Provide the [x, y] coordinate of the cell's center where the given text is located.  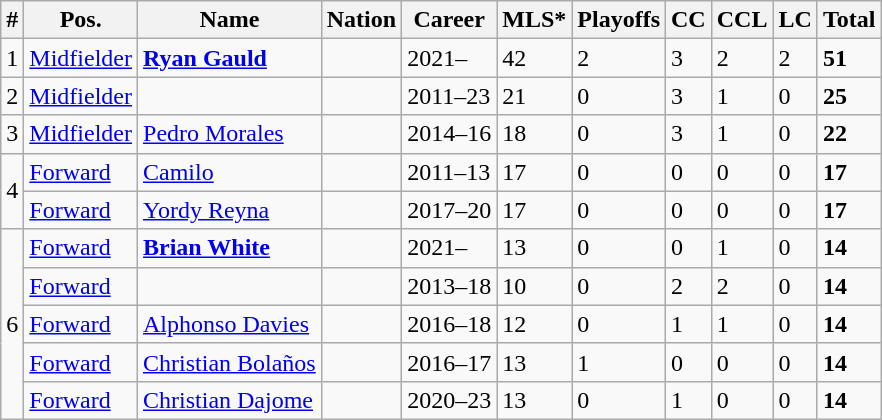
51 [849, 58]
CCL [742, 20]
Ryan Gauld [230, 58]
10 [534, 286]
LC [795, 20]
Christian Dajome [230, 400]
Career [450, 20]
2011–23 [450, 96]
2016–17 [450, 362]
Yordy Reyna [230, 210]
Alphonso Davies [230, 324]
Camilo [230, 172]
42 [534, 58]
22 [849, 134]
Name [230, 20]
2016–18 [450, 324]
MLS* [534, 20]
Christian Bolaños [230, 362]
25 [849, 96]
Pedro Morales [230, 134]
Nation [361, 20]
18 [534, 134]
2014–16 [450, 134]
2017–20 [450, 210]
6 [12, 324]
4 [12, 191]
# [12, 20]
Playoffs [619, 20]
2013–18 [450, 286]
2020–23 [450, 400]
12 [534, 324]
Brian White [230, 248]
CC [689, 20]
Total [849, 20]
2011–13 [450, 172]
Pos. [81, 20]
21 [534, 96]
